Detect which cell encompasses the target text, then output its [X, Y] center coordinate. 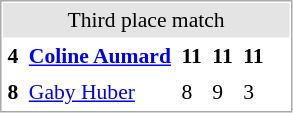
4 [13, 56]
Third place match [146, 20]
Gaby Huber [100, 92]
3 [254, 92]
Coline Aumard [100, 56]
9 [222, 92]
